Return the [X, Y] coordinate for the center point of the cell that contains the specified text.  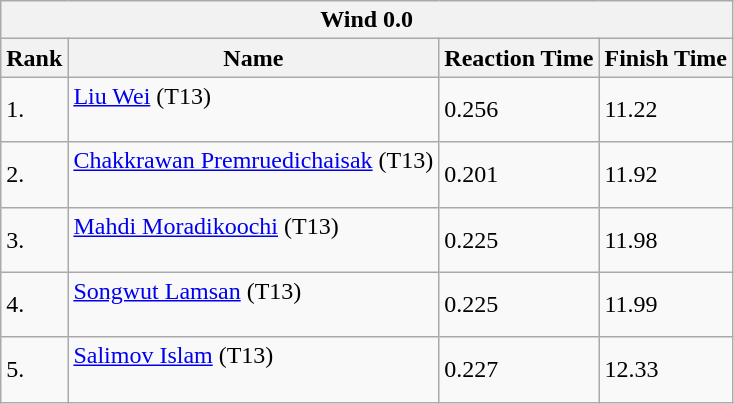
12.33 [666, 370]
0.256 [519, 110]
Salimov Islam (T13) [254, 370]
5. [34, 370]
1. [34, 110]
Name [254, 58]
11.22 [666, 110]
11.98 [666, 240]
11.99 [666, 304]
Chakkrawan Premruedichaisak (T13) [254, 174]
Liu Wei (T13) [254, 110]
Wind 0.0 [367, 20]
0.201 [519, 174]
3. [34, 240]
Reaction Time [519, 58]
Songwut Lamsan (T13) [254, 304]
Rank [34, 58]
0.227 [519, 370]
2. [34, 174]
Mahdi Moradikoochi (T13) [254, 240]
Finish Time [666, 58]
4. [34, 304]
11.92 [666, 174]
